Return [X, Y] of the center of cell containing provided text 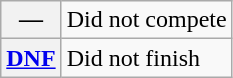
— [31, 20]
DNF [31, 58]
Did not finish [146, 58]
Did not compete [146, 20]
